Find where the given text appears and provide that cell's center as (X, Y) coordinate. 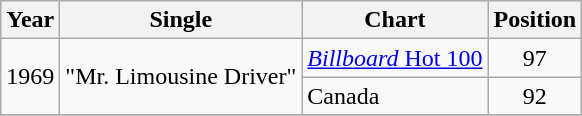
Billboard Hot 100 (395, 58)
92 (535, 96)
1969 (30, 77)
Chart (395, 20)
"Mr. Limousine Driver" (181, 77)
Single (181, 20)
Position (535, 20)
Canada (395, 96)
Year (30, 20)
97 (535, 58)
